Identify which cell holds the provided text, then report its [X, Y] central coordinate. 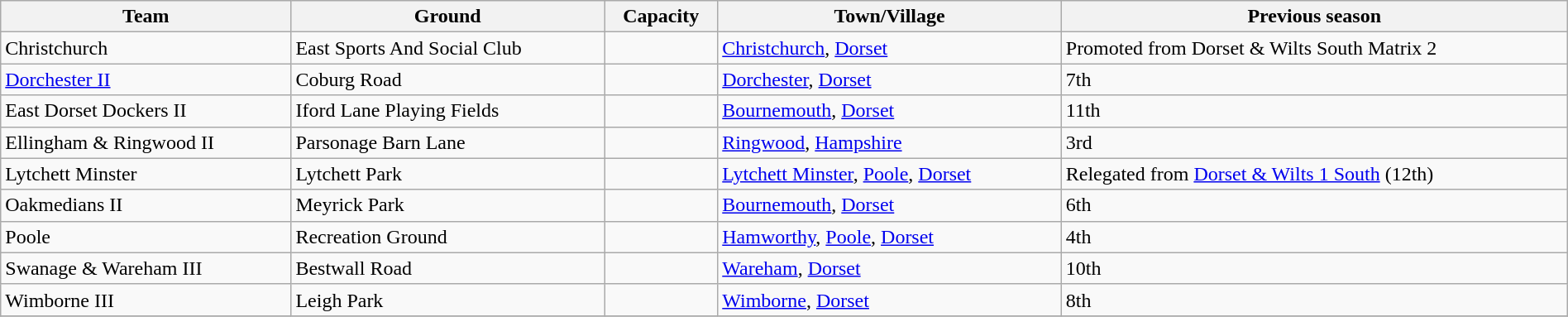
Team [146, 17]
Leigh Park [448, 300]
Wimborne III [146, 300]
Wimborne, Dorset [890, 300]
East Sports And Social Club [448, 48]
Meyrick Park [448, 205]
Christchurch, Dorset [890, 48]
7th [1314, 79]
Coburg Road [448, 79]
Promoted from Dorset & Wilts South Matrix 2 [1314, 48]
Poole [146, 237]
Town/Village [890, 17]
8th [1314, 300]
East Dorset Dockers II [146, 111]
4th [1314, 237]
Lytchett Park [448, 174]
3rd [1314, 142]
Parsonage Barn Lane [448, 142]
Oakmedians II [146, 205]
Lytchett Minster [146, 174]
Dorchester, Dorset [890, 79]
Lytchett Minster, Poole, Dorset [890, 174]
Swanage & Wareham III [146, 268]
10th [1314, 268]
Capacity [662, 17]
Recreation Ground [448, 237]
Ringwood, Hampshire [890, 142]
Previous season [1314, 17]
Iford Lane Playing Fields [448, 111]
Ground [448, 17]
6th [1314, 205]
11th [1314, 111]
Bestwall Road [448, 268]
Wareham, Dorset [890, 268]
Relegated from Dorset & Wilts 1 South (12th) [1314, 174]
Dorchester II [146, 79]
Christchurch [146, 48]
Hamworthy, Poole, Dorset [890, 237]
Ellingham & Ringwood II [146, 142]
